Output the [x, y] coordinate of the center of the cell containing the given text.  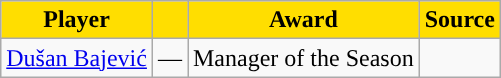
— [170, 58]
Source [460, 20]
Dušan Bajević [77, 58]
Player [77, 20]
Manager of the Season [304, 58]
Award [304, 20]
